Provide the [x, y] coordinate of the cell's center where the given text is located.  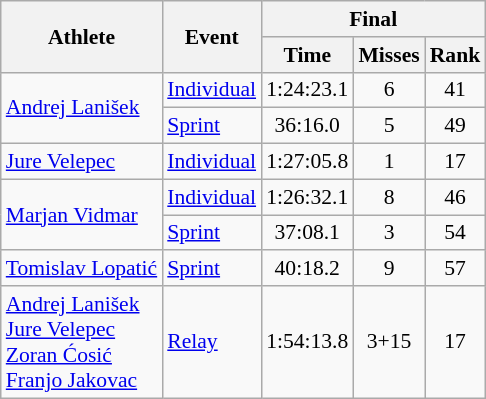
Marjan Vidmar [82, 214]
37:08.1 [307, 233]
46 [456, 197]
5 [388, 126]
Athlete [82, 36]
41 [456, 90]
1 [388, 162]
6 [388, 90]
Relay [212, 342]
Andrej Lanišek [82, 108]
Jure Velepec [82, 162]
9 [388, 269]
1:26:32.1 [307, 197]
57 [456, 269]
Andrej Lanišek Jure Velepec Zoran Ćosić Franjo Jakovac [82, 342]
8 [388, 197]
40:18.2 [307, 269]
1:27:05.8 [307, 162]
49 [456, 126]
54 [456, 233]
Tomislav Lopatić [82, 269]
1:24:23.1 [307, 90]
Time [307, 55]
3+15 [388, 342]
Misses [388, 55]
1:54:13.8 [307, 342]
Event [212, 36]
3 [388, 233]
Final [373, 19]
36:16.0 [307, 126]
Rank [456, 55]
